Capture the cell that displays the provided text and extract its (x, y) central coordinate. 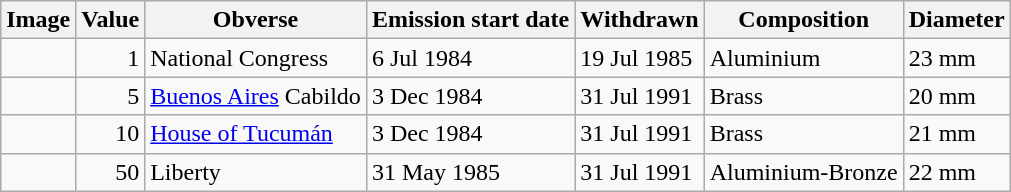
20 mm (956, 96)
19 Jul 1985 (640, 58)
6 Jul 1984 (470, 58)
Obverse (256, 20)
23 mm (956, 58)
National Congress (256, 58)
Withdrawn (640, 20)
House of Tucumán (256, 134)
Aluminium-Bronze (804, 172)
50 (110, 172)
Value (110, 20)
5 (110, 96)
Composition (804, 20)
Buenos Aires Cabildo (256, 96)
Liberty (256, 172)
Aluminium (804, 58)
22 mm (956, 172)
31 May 1985 (470, 172)
21 mm (956, 134)
1 (110, 58)
Diameter (956, 20)
Emission start date (470, 20)
10 (110, 134)
Image (38, 20)
